Extract the [x, y] coordinate from the center of the cell holding the provided text.  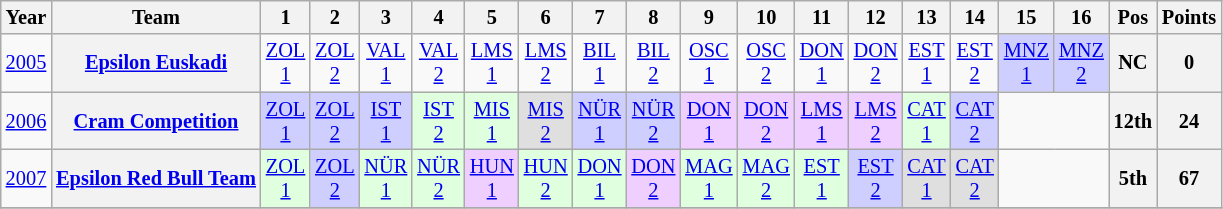
IST2 [438, 121]
HUN1 [492, 178]
2006 [26, 121]
12 [876, 17]
Team [156, 17]
VAL2 [438, 63]
7 [600, 17]
10 [766, 17]
2005 [26, 63]
12th [1133, 121]
6 [546, 17]
9 [708, 17]
NC [1133, 63]
HUN2 [546, 178]
24 [1189, 121]
MAG1 [708, 178]
Points [1189, 17]
MAG2 [766, 178]
BIL2 [653, 63]
Pos [1133, 17]
MNZ2 [1082, 63]
Epsilon Euskadi [156, 63]
OSC1 [708, 63]
15 [1026, 17]
1 [286, 17]
11 [822, 17]
Epsilon Red Bull Team [156, 178]
2007 [26, 178]
8 [653, 17]
IST1 [386, 121]
MIS1 [492, 121]
Year [26, 17]
13 [926, 17]
Cram Competition [156, 121]
OSC2 [766, 63]
5th [1133, 178]
5 [492, 17]
2 [334, 17]
14 [975, 17]
16 [1082, 17]
67 [1189, 178]
MIS2 [546, 121]
MNZ1 [1026, 63]
3 [386, 17]
BIL1 [600, 63]
4 [438, 17]
0 [1189, 63]
VAL1 [386, 63]
